Find where the given text appears and provide that cell's center as [x, y] coordinate. 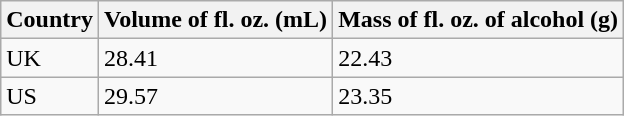
29.57 [215, 96]
UK [50, 58]
Country [50, 20]
US [50, 96]
Mass of fl. oz. of alcohol (g) [478, 20]
23.35 [478, 96]
28.41 [215, 58]
Volume of fl. oz. (mL) [215, 20]
22.43 [478, 58]
